From the cell containing the given text, extract its center point as [X, Y] coordinate. 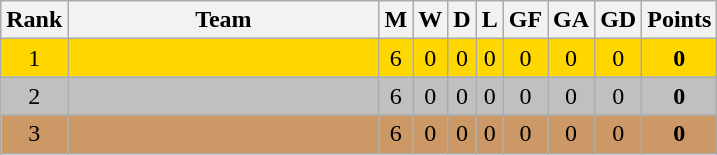
GF [525, 20]
L [490, 20]
GA [572, 20]
GD [618, 20]
D [462, 20]
Team [224, 20]
3 [34, 134]
1 [34, 58]
Rank [34, 20]
W [430, 20]
M [396, 20]
2 [34, 96]
Points [680, 20]
